Extract the (X, Y) coordinate from the center of the cell holding the provided text.  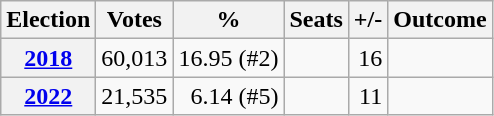
Election (48, 20)
Votes (134, 20)
21,535 (134, 96)
2018 (48, 58)
2022 (48, 96)
6.14 (#5) (228, 96)
16.95 (#2) (228, 58)
% (228, 20)
+/- (368, 20)
Outcome (440, 20)
16 (368, 58)
Seats (316, 20)
60,013 (134, 58)
11 (368, 96)
